Provide the (x, y) coordinate of the cell's center where the given text is located.  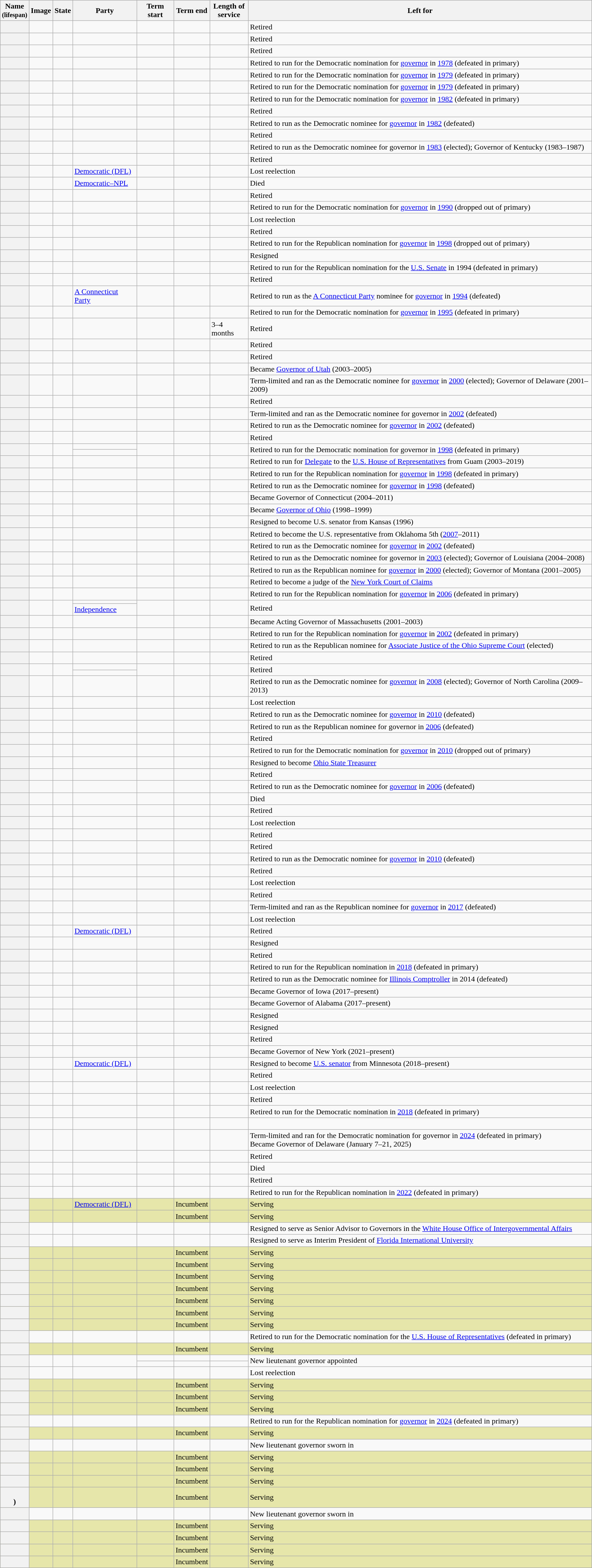
Retired to run for the Republican nomination for governor in 2024 (defeated in primary) (420, 1421)
Retired to become the U.S. representative from Oklahoma 5th (2007–2011) (420, 534)
A Connecticut Party (105, 296)
Retired to run as the Democratic nominee for governor in 1983 (elected); Governor of Kentucky (1983–1987) (420, 147)
Retired to run for the Democratic nomination for governor in 1998 (defeated in primary) (420, 450)
Term start (155, 11)
Retired to become a judge of the New York Court of Claims (420, 582)
Retired to run as the Democratic nominee for Illinois Comptroller in 2014 (defeated) (420, 979)
Retired to run for the Democratic nomination for governor in 2010 (dropped out of primary) (420, 750)
Resigned to serve as Senior Advisor to Governors in the White House Office of Intergovernmental Affairs (420, 1228)
Retired to run for Delegate to the U.S. House of Representatives from Guam (2003–2019) (420, 462)
Retired to run as the Democratic nominee for governor in 1982 (defeated) (420, 123)
) (15, 1497)
Became Governor of Ohio (1998–1999) (420, 510)
Retired to run for the Republican nomination for governor in 2006 (defeated in primary) (420, 594)
Retired to run for the Republican nomination for governor in 1998 (defeated in primary) (420, 474)
Resigned to become Ohio State Treasurer (420, 762)
Became Governor of Alabama (2017–present) (420, 1003)
Became Governor of Utah (2003–2005) (420, 369)
Became Governor of Connecticut (2004–2011) (420, 498)
New lieutenant governor appointed (420, 1361)
3–4 months (229, 328)
Left for (420, 11)
Term-limited and ran for the Democratic nomination for governor in 2024 (defeated in primary) Became Governor of Delaware (January 7–21, 2025) (420, 1140)
Became Governor of Iowa (2017–present) (420, 991)
Term-limited and ran as the Democratic nominee for governor in 2002 (defeated) (420, 414)
Retired to run as the Democratic nominee for governor in 2008 (elected); Governor of North Carolina (2009–2013) (420, 686)
Retired to run for the Democratic nomination for governor in 1995 (defeated in primary) (420, 312)
Retired to run for the Republican nomination for governor in 2002 (defeated in primary) (420, 634)
Term end (192, 11)
Retired to run as the Democratic nominee for governor in 2006 (defeated) (420, 787)
State (63, 11)
Resigned to serve as Interim President of Florida International University (420, 1240)
Retired to run as the Republican nominee for governor in 2006 (defeated) (420, 726)
Party (105, 11)
Retired to run as the Republican nominee for governor in 2000 (elected); Governor of Montana (2001–2005) (420, 570)
Retired to run for the Republican nomination for governor in 1998 (dropped out of primary) (420, 243)
Retired to run for the Democratic nomination for governor in 1990 (dropped out of primary) (420, 207)
Retired to run for the Democratic nomination for the U.S. House of Representatives (defeated in primary) (420, 1337)
Name(lifespan) (15, 11)
Retired to run for the Republican nomination for the U.S. Senate in 1994 (defeated in primary) (420, 267)
Retired to run for the Republican nomination in 2022 (defeated in primary) (420, 1192)
Retired to run for the Democratic nomination in 2018 (defeated in primary) (420, 1111)
Image (41, 11)
Resigned to become U.S. senator from Kansas (1996) (420, 522)
Retired to run as the Republican nominee for Associate Justice of the Ohio Supreme Court (elected) (420, 646)
Retired to run as the A Connecticut Party nominee for governor in 1994 (defeated) (420, 296)
Became Acting Governor of Massachusetts (2001–2003) (420, 622)
Independence (105, 610)
Retired to run for the Republican nomination in 2018 (defeated in primary) (420, 967)
Term-limited and ran as the Democratic nominee for governor in 2000 (elected); Governor of Delaware (2001–2009) (420, 385)
Democratic–NPL (105, 183)
Retired to run as the Democratic nominee for governor in 2003 (elected); Governor of Louisiana (2004–2008) (420, 558)
Retired to run as the Democratic nominee for governor in 1998 (defeated) (420, 486)
Retired to run for the Democratic nomination for governor in 1982 (defeated in primary) (420, 99)
Term-limited and ran as the Republican nominee for governor in 2017 (defeated) (420, 907)
Resigned to become U.S. senator from Minnesota (2018–present) (420, 1063)
Retired to run for the Democratic nomination for governor in 1978 (defeated in primary) (420, 63)
Became Governor of New York (2021–present) (420, 1051)
Length ofservice (229, 11)
